Determine the (x, y) coordinate at the center of the cell enclosing the given text.  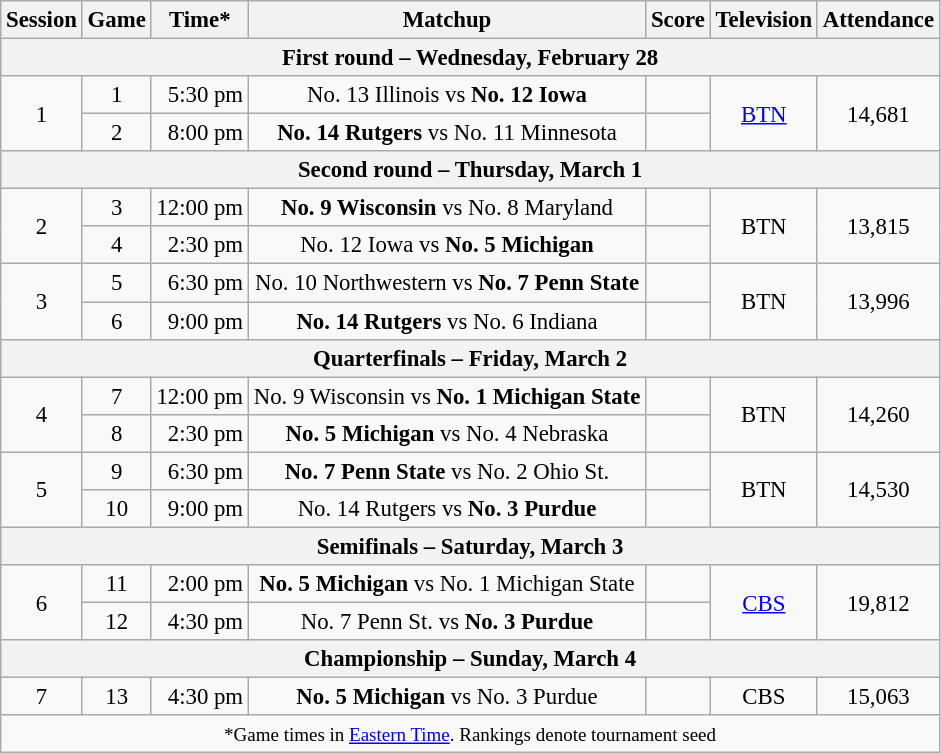
10 (116, 509)
13,815 (878, 226)
13 (116, 697)
Semifinals – Saturday, March 3 (470, 546)
No. 14 Rutgers vs No. 11 Minnesota (446, 133)
Championship – Sunday, March 4 (470, 659)
12 (116, 621)
No. 12 Iowa vs No. 5 Michigan (446, 245)
*Game times in Eastern Time. Rankings denote tournament seed (470, 734)
No. 14 Rutgers vs No. 6 Indiana (446, 321)
No. 10 Northwestern vs No. 7 Penn State (446, 283)
Time* (200, 20)
Attendance (878, 20)
No. 5 Michigan vs No. 3 Purdue (446, 697)
8 (116, 433)
First round – Wednesday, February 28 (470, 58)
15,063 (878, 697)
2:00 pm (200, 584)
Quarterfinals – Friday, March 2 (470, 358)
14,530 (878, 490)
Game (116, 20)
No. 7 Penn State vs No. 2 Ohio St. (446, 471)
Score (678, 20)
14,681 (878, 114)
Matchup (446, 20)
No. 5 Michigan vs No. 1 Michigan State (446, 584)
14,260 (878, 414)
19,812 (878, 602)
No. 5 Michigan vs No. 4 Nebraska (446, 433)
13,996 (878, 302)
9 (116, 471)
Second round – Thursday, March 1 (470, 170)
Session (42, 20)
No. 7 Penn St. vs No. 3 Purdue (446, 621)
5:30 pm (200, 95)
11 (116, 584)
No. 9 Wisconsin vs No. 1 Michigan State (446, 396)
8:00 pm (200, 133)
Television (764, 20)
No. 9 Wisconsin vs No. 8 Maryland (446, 208)
No. 13 Illinois vs No. 12 Iowa (446, 95)
No. 14 Rutgers vs No. 3 Purdue (446, 509)
